For the text-containing cell, return its midpoint in [X, Y] coordinate format. 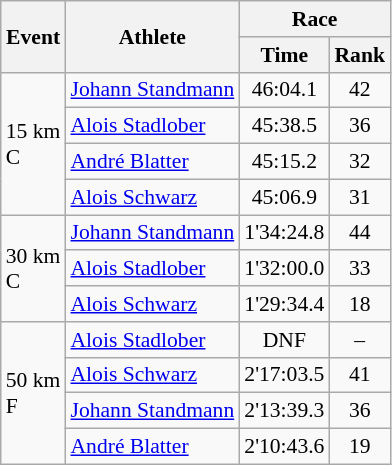
45:06.9 [284, 197]
15 km C [34, 143]
Rank [360, 55]
18 [360, 304]
Time [284, 55]
30 km C [34, 268]
2'17:03.5 [284, 375]
1'34:24.8 [284, 233]
50 km F [34, 393]
44 [360, 233]
1'32:00.0 [284, 269]
2'10:43.6 [284, 447]
32 [360, 162]
2'13:39.3 [284, 411]
46:04.1 [284, 90]
45:38.5 [284, 126]
Athlete [152, 36]
33 [360, 269]
42 [360, 90]
31 [360, 197]
Event [34, 36]
Race [314, 19]
DNF [284, 340]
1'29:34.4 [284, 304]
41 [360, 375]
– [360, 340]
19 [360, 447]
45:15.2 [284, 162]
